For the text-containing cell, return its midpoint in (X, Y) coordinate format. 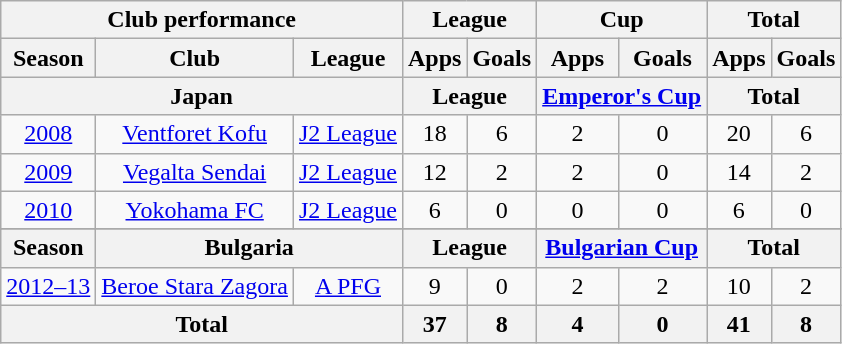
Ventforet Kofu (195, 134)
12 (434, 172)
18 (434, 134)
Bulgarian Cup (622, 248)
Bulgaria (250, 248)
41 (739, 324)
4 (578, 324)
Vegalta Sendai (195, 172)
2012–13 (48, 286)
37 (434, 324)
10 (739, 286)
2008 (48, 134)
9 (434, 286)
Club performance (202, 20)
Emperor's Cup (622, 96)
A PFG (348, 286)
Yokohama FC (195, 210)
Japan (202, 96)
Beroe Stara Zagora (195, 286)
Club (195, 58)
14 (739, 172)
2009 (48, 172)
20 (739, 134)
2010 (48, 210)
Cup (622, 20)
